Capture the cell that displays the provided text and extract its [x, y] central coordinate. 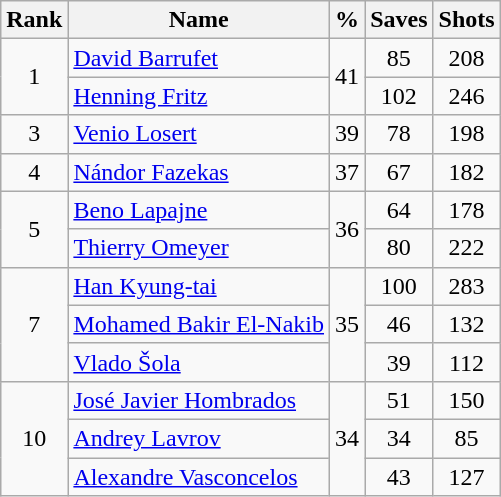
Beno Lapajne [199, 210]
Han Kyung-tai [199, 286]
% [348, 20]
Thierry Omeyer [199, 248]
5 [34, 229]
41 [348, 77]
178 [466, 210]
7 [34, 324]
132 [466, 324]
222 [466, 248]
182 [466, 172]
10 [34, 438]
José Javier Hombrados [199, 400]
283 [466, 286]
246 [466, 96]
35 [348, 324]
51 [399, 400]
Saves [399, 20]
112 [466, 362]
David Barrufet [199, 58]
80 [399, 248]
Venio Losert [199, 134]
Shots [466, 20]
3 [34, 134]
Andrey Lavrov [199, 438]
150 [466, 400]
1 [34, 77]
Nándor Fazekas [199, 172]
Mohamed Bakir El-Nakib [199, 324]
4 [34, 172]
Henning Fritz [199, 96]
102 [399, 96]
198 [466, 134]
37 [348, 172]
43 [399, 477]
46 [399, 324]
Name [199, 20]
100 [399, 286]
78 [399, 134]
Rank [34, 20]
208 [466, 58]
127 [466, 477]
Vlado Šola [199, 362]
Alexandre Vasconcelos [199, 477]
67 [399, 172]
64 [399, 210]
36 [348, 229]
